Detect which cell encompasses the target text, then output its (X, Y) center coordinate. 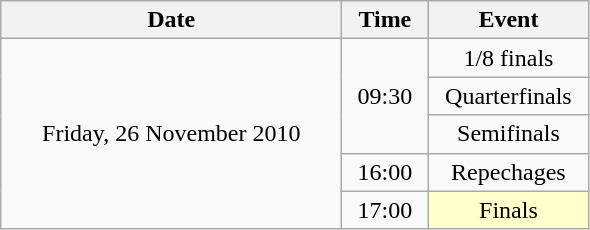
09:30 (385, 96)
Finals (508, 210)
16:00 (385, 172)
Repechages (508, 172)
17:00 (385, 210)
Time (385, 20)
1/8 finals (508, 58)
Quarterfinals (508, 96)
Event (508, 20)
Date (172, 20)
Semifinals (508, 134)
Friday, 26 November 2010 (172, 134)
